Capture the cell that displays the provided text and extract its (X, Y) central coordinate. 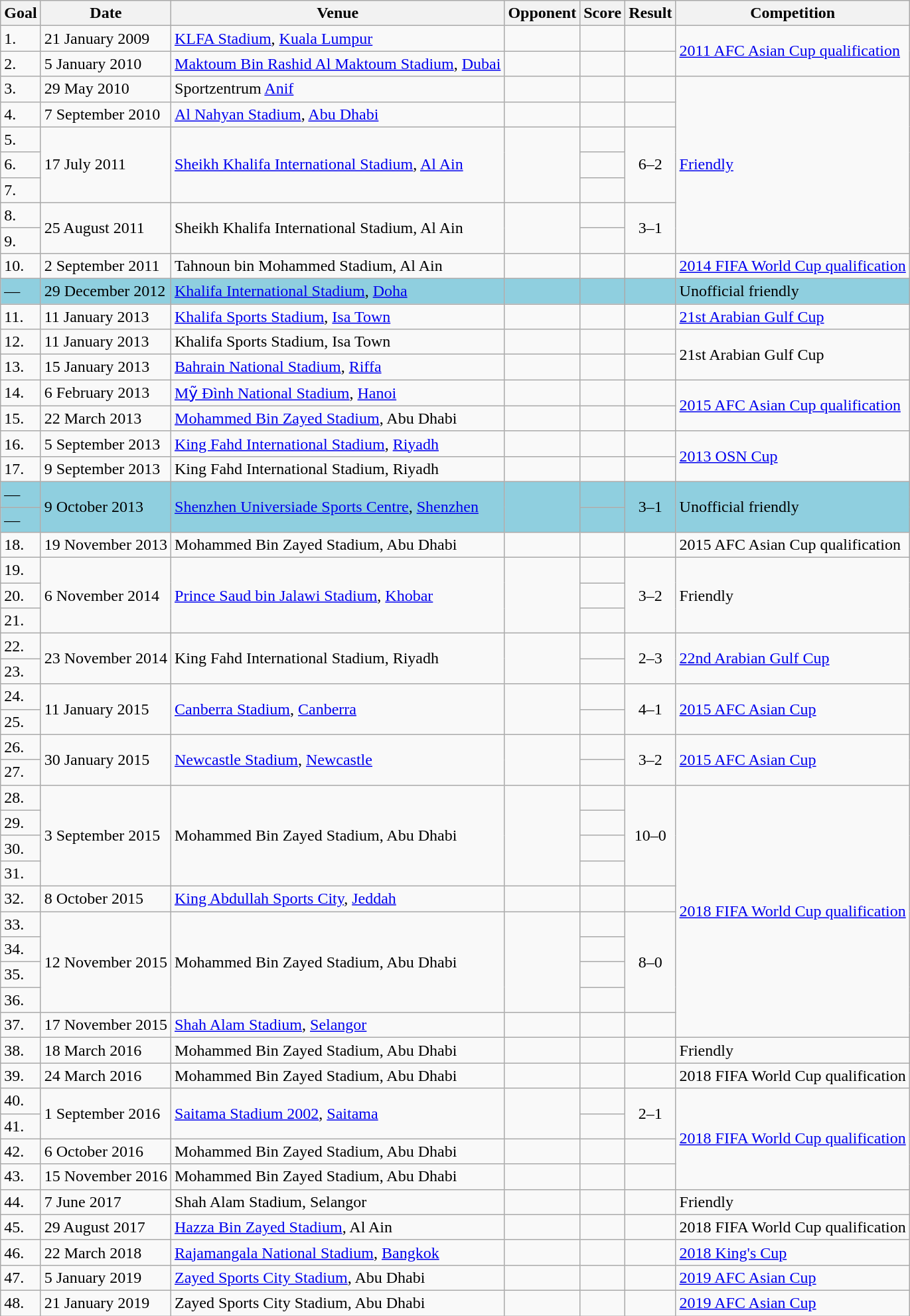
18. (21, 545)
30 January 2015 (106, 760)
27. (21, 772)
21 January 2009 (106, 39)
17 November 2015 (106, 1025)
Date (106, 13)
37. (21, 1025)
2–1 (650, 1113)
24 March 2016 (106, 1076)
35. (21, 975)
7. (21, 190)
Sportzentrum Anif (338, 89)
1 September 2016 (106, 1113)
11. (21, 317)
4. (21, 114)
King Abdullah Sports City, Jeddah (338, 898)
2018 King's Cup (793, 1252)
2013 OSN Cup (793, 456)
20. (21, 596)
10–0 (650, 835)
29. (21, 823)
Mỹ Đình National Stadium, Hanoi (338, 393)
7 June 2017 (106, 1202)
22 March 2018 (106, 1252)
8. (21, 215)
15 January 2013 (106, 367)
40. (21, 1101)
Prince Saud bin Jalawi Stadium, Khobar (338, 596)
8 October 2015 (106, 898)
23. (21, 671)
Goal (21, 13)
46. (21, 1252)
22 March 2013 (106, 418)
41. (21, 1126)
36. (21, 1000)
2. (21, 64)
Newcastle Stadium, Newcastle (338, 760)
23 November 2014 (106, 659)
Venue (338, 13)
Khalifa International Stadium, Doha (338, 291)
21 January 2019 (106, 1303)
Result (650, 13)
6. (21, 165)
Rajamangala National Stadium, Bangkok (338, 1252)
12. (21, 342)
2–3 (650, 659)
6 November 2014 (106, 596)
38. (21, 1050)
Score (603, 13)
22nd Arabian Gulf Cup (793, 659)
42. (21, 1151)
Hazza Bin Zayed Stadium, Al Ain (338, 1227)
31. (21, 873)
47. (21, 1277)
2 September 2011 (106, 266)
8–0 (650, 961)
15. (21, 418)
12 November 2015 (106, 961)
13. (21, 367)
34. (21, 949)
17 July 2011 (106, 165)
6 October 2016 (106, 1151)
28. (21, 797)
10. (21, 266)
Al Nahyan Stadium, Abu Dhabi (338, 114)
17. (21, 469)
9 September 2013 (106, 469)
29 May 2010 (106, 89)
33. (21, 924)
15 November 2016 (106, 1177)
7 September 2010 (106, 114)
11 January 2015 (106, 709)
KLFA Stadium, Kuala Lumpur (338, 39)
25. (21, 722)
6 February 2013 (106, 393)
44. (21, 1202)
2014 FIFA World Cup qualification (793, 266)
24. (21, 697)
Tahnoun bin Mohammed Stadium, Al Ain (338, 266)
Bahrain National Stadium, Riffa (338, 367)
Competition (793, 13)
Opponent (542, 13)
22. (21, 646)
45. (21, 1227)
1. (21, 39)
19. (21, 570)
4–1 (650, 709)
21. (21, 621)
Saitama Stadium 2002, Saitama (338, 1113)
19 November 2013 (106, 545)
Canberra Stadium, Canberra (338, 709)
5 September 2013 (106, 444)
25 August 2011 (106, 228)
30. (21, 848)
32. (21, 898)
48. (21, 1303)
3. (21, 89)
6–2 (650, 165)
29 December 2012 (106, 291)
14. (21, 393)
5 January 2010 (106, 64)
18 March 2016 (106, 1050)
5 January 2019 (106, 1277)
43. (21, 1177)
29 August 2017 (106, 1227)
Shenzhen Universiade Sports Centre, Shenzhen (338, 507)
26. (21, 747)
16. (21, 444)
9 October 2013 (106, 507)
Maktoum Bin Rashid Al Maktoum Stadium, Dubai (338, 64)
9. (21, 240)
39. (21, 1076)
3 September 2015 (106, 835)
2011 AFC Asian Cup qualification (793, 51)
5. (21, 139)
